From the cell containing the given text, extract its center point as [X, Y] coordinate. 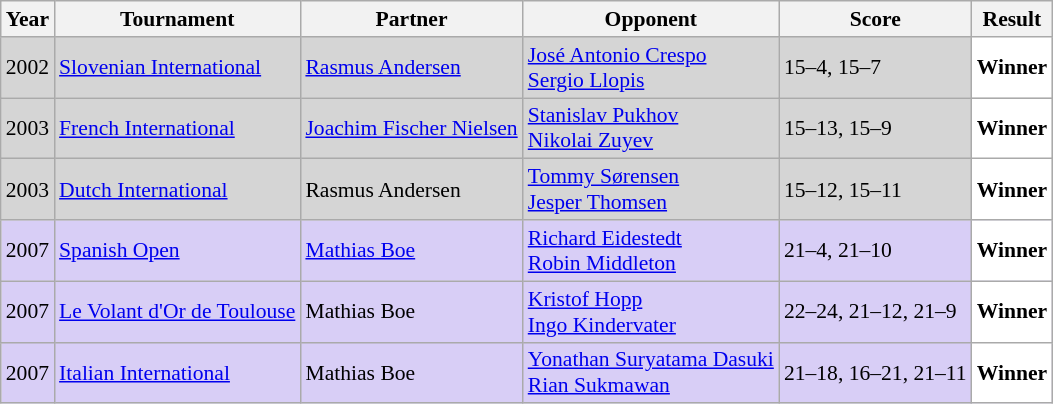
Dutch International [177, 190]
15–12, 15–11 [876, 190]
Stanislav Pukhov Nikolai Zuyev [651, 128]
French International [177, 128]
Result [1012, 19]
Slovenian International [177, 68]
Opponent [651, 19]
Yonathan Suryatama Dasuki Rian Sukmawan [651, 372]
Kristof Hopp Ingo Kindervater [651, 312]
Spanish Open [177, 250]
15–4, 15–7 [876, 68]
Joachim Fischer Nielsen [411, 128]
Tommy Sørensen Jesper Thomsen [651, 190]
Score [876, 19]
José Antonio Crespo Sergio Llopis [651, 68]
Italian International [177, 372]
2002 [28, 68]
Year [28, 19]
21–4, 21–10 [876, 250]
Partner [411, 19]
Le Volant d'Or de Toulouse [177, 312]
22–24, 21–12, 21–9 [876, 312]
15–13, 15–9 [876, 128]
21–18, 16–21, 21–11 [876, 372]
Tournament [177, 19]
Richard Eidestedt Robin Middleton [651, 250]
